For the text-containing cell, return its midpoint in [x, y] coordinate format. 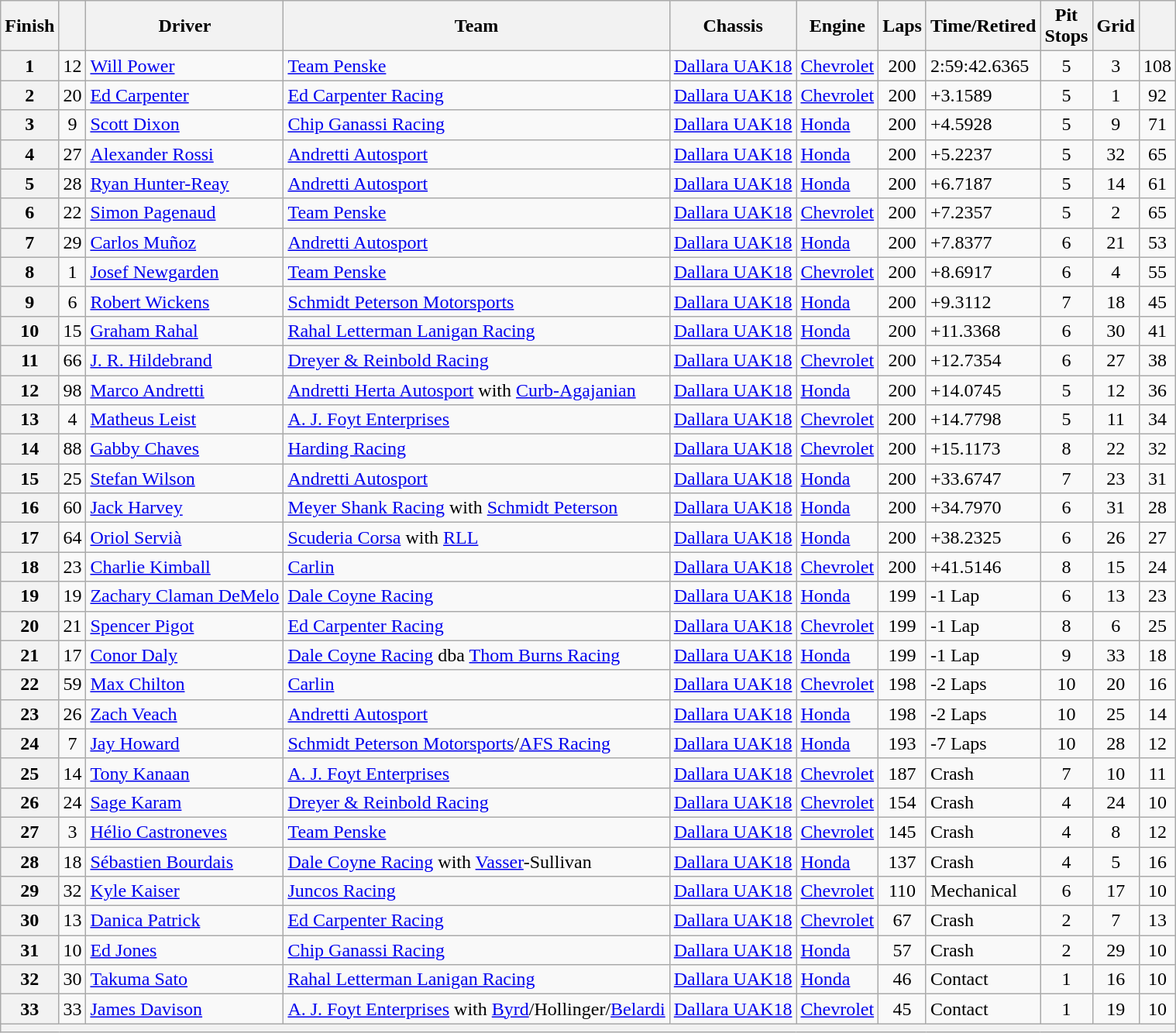
Danica Patrick [184, 921]
Zach Veach [184, 714]
Laps [903, 26]
PitStops [1066, 26]
Dale Coyne Racing dba Thom Burns Racing [476, 655]
Carlos Muñoz [184, 242]
2:59:42.6365 [982, 66]
187 [903, 773]
108 [1157, 66]
41 [1157, 331]
+5.2237 [982, 154]
38 [1157, 360]
Mechanical [982, 891]
59 [73, 685]
Alexander Rossi [184, 154]
Schmidt Peterson Motorsports/AFS Racing [476, 743]
Ed Jones [184, 950]
Robert Wickens [184, 301]
61 [1157, 184]
Sébastien Bourdais [184, 862]
193 [903, 743]
Marco Andretti [184, 390]
67 [903, 921]
James Davison [184, 1009]
+4.5928 [982, 125]
Spencer Pigot [184, 626]
53 [1157, 242]
Charlie Kimball [184, 567]
64 [73, 537]
Finish [29, 26]
137 [903, 862]
Harding Racing [476, 449]
Ed Carpenter [184, 95]
+14.0745 [982, 390]
55 [1157, 272]
Hélio Castroneves [184, 832]
Zachary Claman DeMelo [184, 596]
Stefan Wilson [184, 479]
Kyle Kaiser [184, 891]
+15.1173 [982, 449]
+9.3112 [982, 301]
Jay Howard [184, 743]
Dale Coyne Racing with Vasser-Sullivan [476, 862]
Juncos Racing [476, 891]
66 [73, 360]
Schmidt Peterson Motorsports [476, 301]
36 [1157, 390]
Team [476, 26]
+38.2325 [982, 537]
Time/Retired [982, 26]
Sage Karam [184, 802]
98 [73, 390]
60 [73, 508]
Scott Dixon [184, 125]
+6.7187 [982, 184]
+41.5146 [982, 567]
+8.6917 [982, 272]
Driver [184, 26]
Andretti Herta Autosport with Curb-Agajanian [476, 390]
+11.3368 [982, 331]
Meyer Shank Racing with Schmidt Peterson [476, 508]
J. R. Hildebrand [184, 360]
+12.7354 [982, 360]
Gabby Chaves [184, 449]
Scuderia Corsa with RLL [476, 537]
Conor Daly [184, 655]
Josef Newgarden [184, 272]
Will Power [184, 66]
+3.1589 [982, 95]
Grid [1116, 26]
46 [903, 980]
Oriol Servià [184, 537]
+34.7970 [982, 508]
154 [903, 802]
Ryan Hunter-Reay [184, 184]
+33.6747 [982, 479]
A. J. Foyt Enterprises with Byrd/Hollinger/Belardi [476, 1009]
Dale Coyne Racing [476, 596]
71 [1157, 125]
+7.8377 [982, 242]
Tony Kanaan [184, 773]
Graham Rahal [184, 331]
Engine [837, 26]
Max Chilton [184, 685]
Matheus Leist [184, 420]
145 [903, 832]
92 [1157, 95]
-7 Laps [982, 743]
+14.7798 [982, 420]
+7.2357 [982, 213]
Simon Pagenaud [184, 213]
Jack Harvey [184, 508]
57 [903, 950]
88 [73, 449]
Takuma Sato [184, 980]
110 [903, 891]
Chassis [733, 26]
34 [1157, 420]
